Provide the [x, y] coordinate of the cell's center where the given text is located.  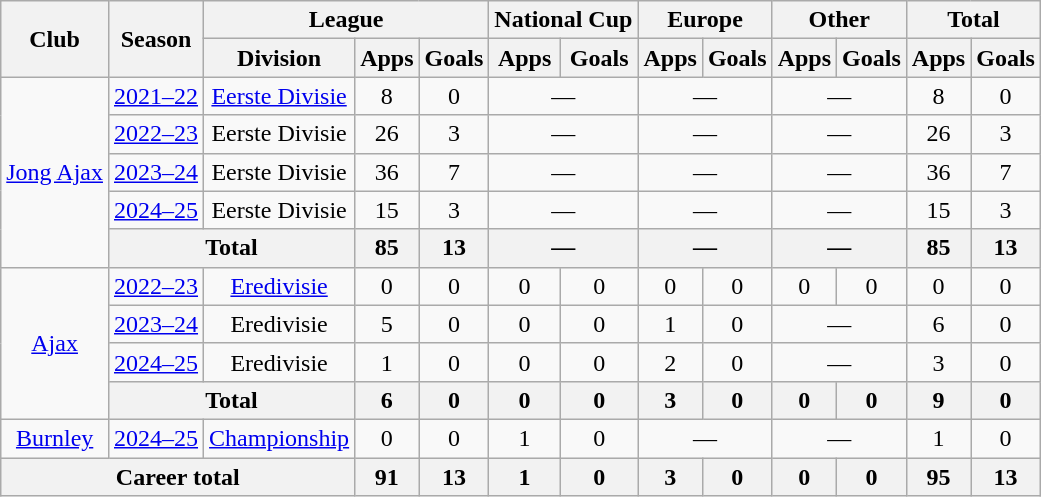
Other [839, 20]
National Cup [564, 20]
9 [938, 400]
91 [387, 477]
Jong Ajax [55, 172]
5 [387, 324]
League [346, 20]
Season [156, 39]
Burnley [55, 438]
Ajax [55, 343]
Division [280, 58]
Club [55, 39]
Career total [178, 477]
Championship [280, 438]
95 [938, 477]
Europe [705, 20]
2 [670, 362]
2021–22 [156, 96]
